Detect which cell encompasses the target text, then output its (x, y) center coordinate. 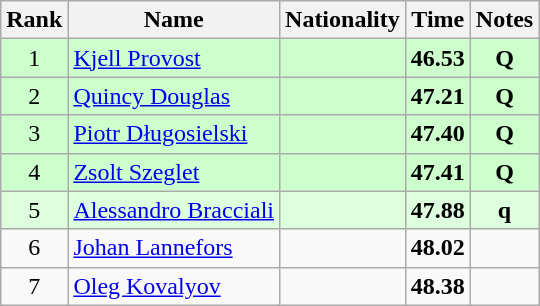
4 (34, 172)
48.02 (438, 248)
7 (34, 286)
Kjell Provost (174, 58)
q (504, 210)
6 (34, 248)
Time (438, 20)
2 (34, 96)
47.40 (438, 134)
Zsolt Szeglet (174, 172)
Notes (504, 20)
Rank (34, 20)
Alessandro Bracciali (174, 210)
1 (34, 58)
47.41 (438, 172)
Johan Lannefors (174, 248)
Quincy Douglas (174, 96)
46.53 (438, 58)
5 (34, 210)
47.21 (438, 96)
48.38 (438, 286)
Name (174, 20)
3 (34, 134)
Nationality (343, 20)
Oleg Kovalyov (174, 286)
47.88 (438, 210)
Piotr Długosielski (174, 134)
